Identify which cell holds the provided text, then report its [X, Y] central coordinate. 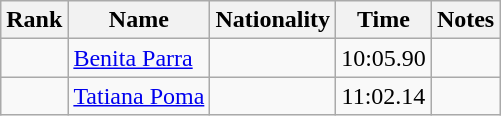
Name [139, 20]
11:02.14 [384, 96]
Notes [465, 20]
Time [384, 20]
Tatiana Poma [139, 96]
Benita Parra [139, 58]
Rank [34, 20]
Nationality [273, 20]
10:05.90 [384, 58]
